Search for the cell housing the specified text and yield its [X, Y] center coordinate. 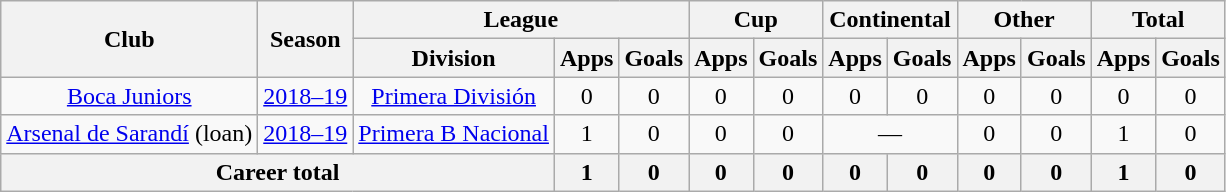
Cup [756, 20]
Other [1024, 20]
Division [454, 58]
Career total [278, 172]
Primera División [454, 96]
— [890, 134]
Primera B Nacional [454, 134]
Total [1158, 20]
Arsenal de Sarandí (loan) [130, 134]
League [521, 20]
Club [130, 39]
Season [306, 39]
Boca Juniors [130, 96]
Continental [890, 20]
